From the cell containing the given text, extract its center point as (x, y) coordinate. 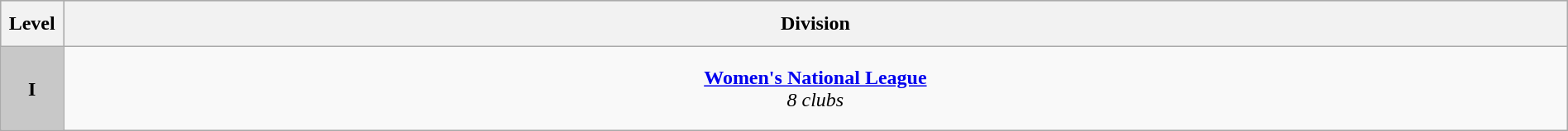
Division (815, 24)
Women's National League8 clubs (815, 89)
Level (32, 24)
I (32, 89)
